Locate the cell with the specified text and output its (X, Y) center coordinate. 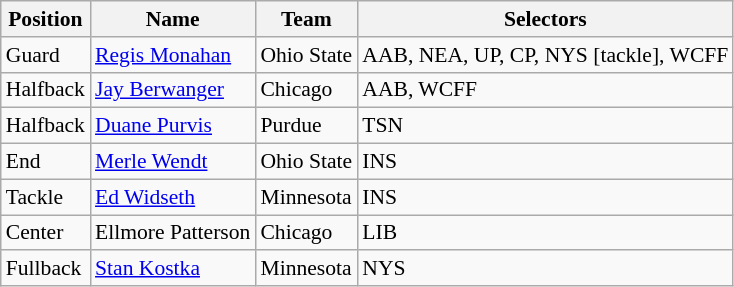
Stan Kostka (172, 269)
AAB, NEA, UP, CP, NYS [tackle], WCFF (545, 55)
Team (306, 19)
TSN (545, 126)
NYS (545, 269)
Center (46, 233)
Fullback (46, 269)
Ed Widseth (172, 197)
LIB (545, 233)
Jay Berwanger (172, 90)
Position (46, 19)
End (46, 162)
Guard (46, 55)
Merle Wendt (172, 162)
AAB, WCFF (545, 90)
Name (172, 19)
Regis Monahan (172, 55)
Purdue (306, 126)
Tackle (46, 197)
Duane Purvis (172, 126)
Selectors (545, 19)
Ellmore Patterson (172, 233)
